Capture the cell that displays the provided text and extract its [x, y] central coordinate. 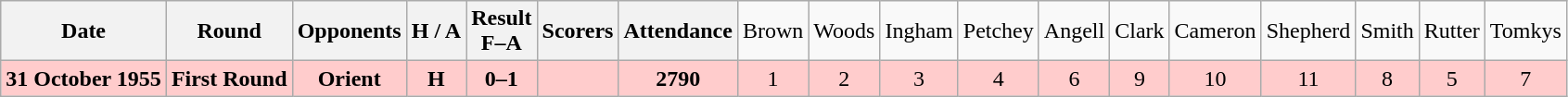
Date [83, 31]
Attendance [678, 31]
Petchey [998, 31]
5 [1452, 79]
10 [1215, 79]
Smith [1387, 31]
Cameron [1215, 31]
31 October 1955 [83, 79]
9 [1140, 79]
4 [998, 79]
3 [919, 79]
2 [844, 79]
H [436, 79]
Shepherd [1308, 31]
11 [1308, 79]
Opponents [349, 31]
Woods [844, 31]
Clark [1140, 31]
Angell [1074, 31]
7 [1525, 79]
0–1 [502, 79]
H / A [436, 31]
First Round [229, 79]
1 [772, 79]
6 [1074, 79]
Brown [772, 31]
Ingham [919, 31]
ResultF–A [502, 31]
Round [229, 31]
2790 [678, 79]
Tomkys [1525, 31]
Scorers [578, 31]
Orient [349, 79]
8 [1387, 79]
Rutter [1452, 31]
